Scan for the cell matching the given text and deliver its (X, Y) coordinate at center. 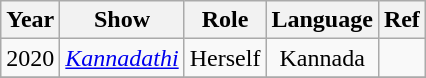
Ref (402, 20)
Herself (225, 58)
2020 (30, 58)
Year (30, 20)
Role (225, 20)
Kannadathi (122, 58)
Kannada (322, 58)
Language (322, 20)
Show (122, 20)
